Capture the cell that displays the provided text and extract its [x, y] central coordinate. 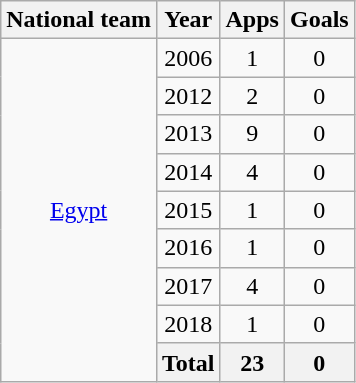
National team [79, 20]
Year [188, 20]
Goals [319, 20]
9 [252, 134]
2018 [188, 324]
2015 [188, 210]
Egypt [79, 210]
2012 [188, 96]
2013 [188, 134]
2006 [188, 58]
2017 [188, 286]
Apps [252, 20]
2016 [188, 248]
Total [188, 362]
23 [252, 362]
2014 [188, 172]
2 [252, 96]
